Search for the cell housing the specified text and yield its [X, Y] center coordinate. 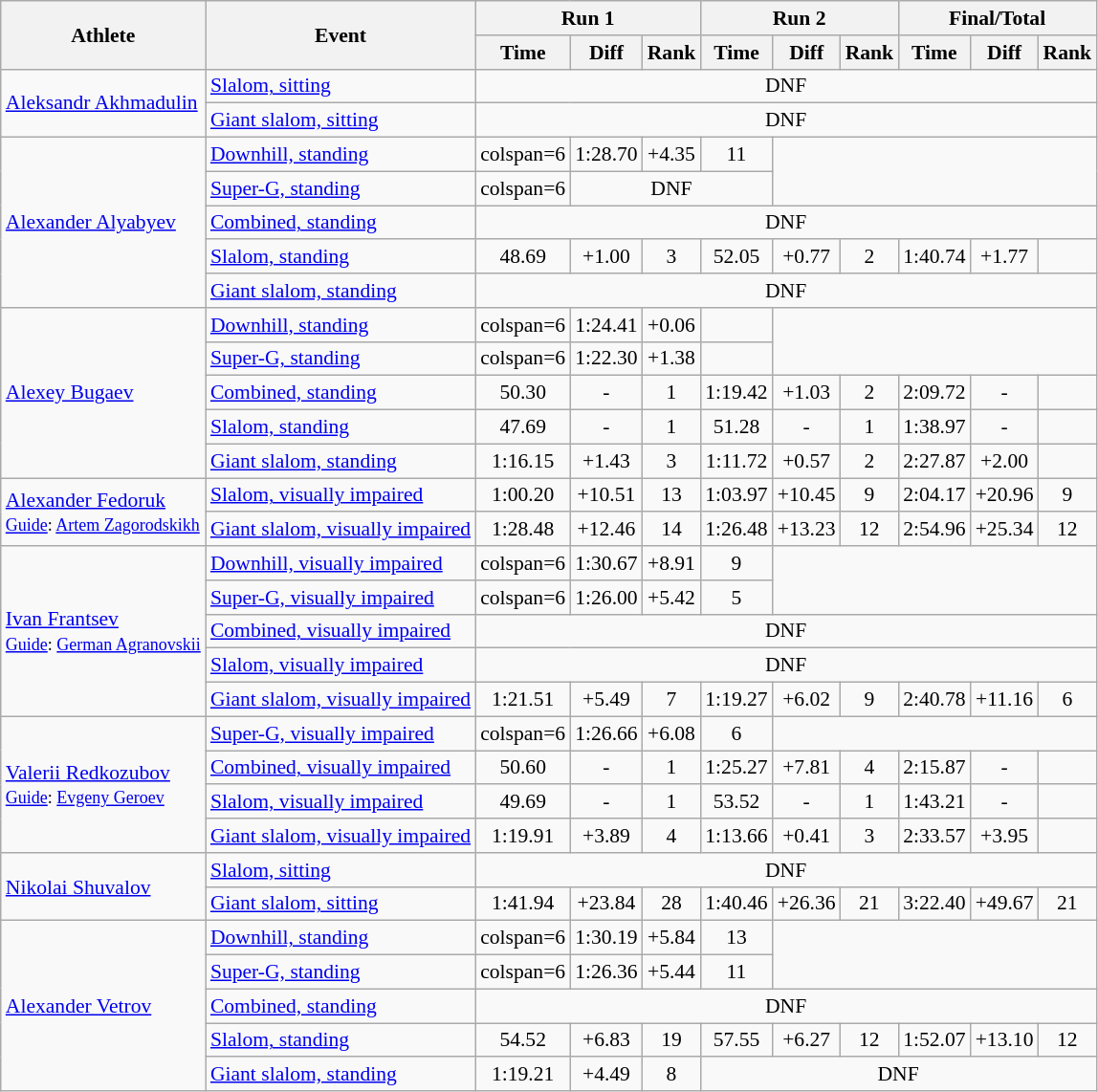
1:28.48 [522, 530]
Alexander Alyabyev [103, 223]
+5.49 [606, 700]
+13.10 [1004, 1040]
3:22.40 [933, 904]
+5.44 [671, 972]
28 [671, 904]
Run 2 [800, 18]
54.52 [522, 1040]
+1.38 [671, 359]
+2.00 [1004, 461]
19 [671, 1040]
50.60 [522, 768]
1:26.48 [736, 530]
1:11.72 [736, 461]
1:21.51 [522, 700]
2:33.57 [933, 836]
+6.27 [807, 1040]
+10.51 [606, 495]
+10.45 [807, 495]
Alexey Bugaev [103, 393]
2:27.87 [933, 461]
53.52 [736, 802]
1:00.20 [522, 495]
1:38.97 [933, 427]
Athlete [103, 34]
Event [340, 34]
+12.46 [606, 530]
Ivan FrantsevGuide: German Agranovskii [103, 631]
2:15.87 [933, 768]
7 [671, 700]
Downhill, visually impaired [340, 563]
+13.23 [807, 530]
49.69 [522, 802]
+0.06 [671, 325]
8 [671, 1075]
1:40.46 [736, 904]
+7.81 [807, 768]
+26.36 [807, 904]
2:40.78 [933, 700]
Run 1 [587, 18]
Alexander Vetrov [103, 1006]
1:16.15 [522, 461]
+1.77 [1004, 257]
+6.02 [807, 700]
+0.41 [807, 836]
1:25.27 [736, 768]
1:19.91 [522, 836]
1:28.70 [606, 155]
+4.35 [671, 155]
1:40.74 [933, 257]
+5.84 [671, 938]
14 [671, 530]
1:13.66 [736, 836]
Aleksandr Akhmadulin [103, 103]
50.30 [522, 393]
2:04.17 [933, 495]
+49.67 [1004, 904]
1:26.66 [606, 733]
1:19.27 [736, 700]
1:30.67 [606, 563]
1:22.30 [606, 359]
+4.49 [606, 1075]
1:24.41 [606, 325]
+0.77 [807, 257]
1:26.36 [606, 972]
+5.42 [671, 598]
52.05 [736, 257]
Final/Total [997, 18]
+25.34 [1004, 530]
1:52.07 [933, 1040]
47.69 [522, 427]
57.55 [736, 1040]
+20.96 [1004, 495]
+3.89 [606, 836]
1:19.21 [522, 1075]
1:19.42 [736, 393]
Nikolai Shuvalov [103, 887]
1:03.97 [736, 495]
48.69 [522, 257]
51.28 [736, 427]
1:26.00 [606, 598]
+11.16 [1004, 700]
+1.00 [606, 257]
+1.03 [807, 393]
+23.84 [606, 904]
5 [736, 598]
+6.83 [606, 1040]
1:43.21 [933, 802]
2:54.96 [933, 530]
+1.43 [606, 461]
+0.57 [807, 461]
+8.91 [671, 563]
+6.08 [671, 733]
1:30.19 [606, 938]
Valerii RedkozubovGuide: Evgeny Geroev [103, 784]
+3.95 [1004, 836]
Alexander FedorukGuide: Artem Zagorodskikh [103, 513]
1:41.94 [522, 904]
2:09.72 [933, 393]
